Search for the cell housing the specified text and yield its [X, Y] center coordinate. 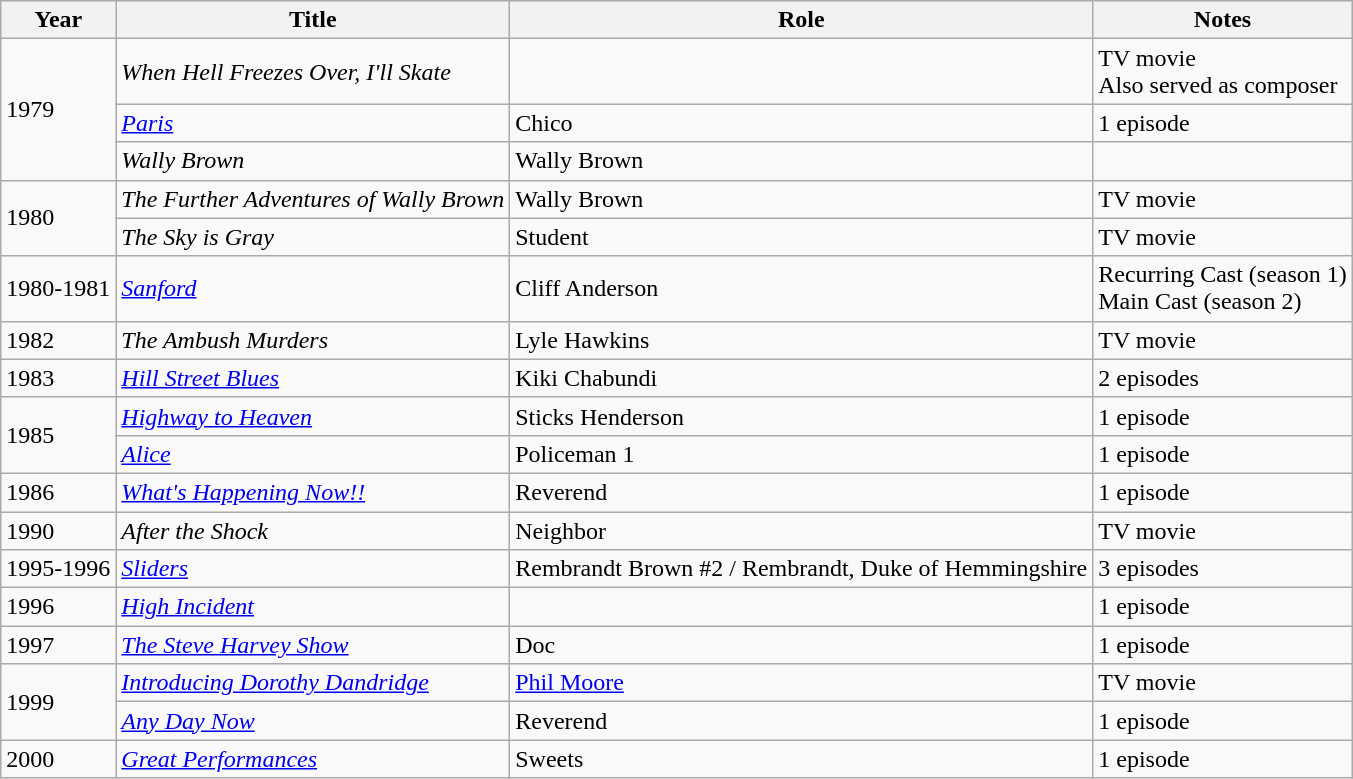
Paris [313, 123]
Sliders [313, 569]
1980 [58, 218]
After the Shock [313, 531]
1996 [58, 607]
Recurring Cast (season 1)Main Cast (season 2) [1223, 288]
Introducing Dorothy Dandridge [313, 683]
Cliff Anderson [802, 288]
When Hell Freezes Over, I'll Skate [313, 72]
Phil Moore [802, 683]
Notes [1223, 20]
Rembrandt Brown #2 / Rembrandt, Duke of Hemmingshire [802, 569]
1990 [58, 531]
Student [802, 237]
3 episodes [1223, 569]
High Incident [313, 607]
Sanford [313, 288]
Great Performances [313, 759]
1995-1996 [58, 569]
Title [313, 20]
1985 [58, 435]
Chico [802, 123]
The Ambush Murders [313, 340]
Sweets [802, 759]
What's Happening Now!! [313, 492]
1997 [58, 645]
Any Day Now [313, 721]
The Sky is Gray [313, 237]
Neighbor [802, 531]
Highway to Heaven [313, 416]
Policeman 1 [802, 454]
Role [802, 20]
TV movieAlso served as composer [1223, 72]
Alice [313, 454]
2 episodes [1223, 378]
Sticks Henderson [802, 416]
1979 [58, 110]
Doc [802, 645]
1999 [58, 702]
2000 [58, 759]
The Steve Harvey Show [313, 645]
The Further Adventures of Wally Brown [313, 199]
Lyle Hawkins [802, 340]
1982 [58, 340]
Kiki Chabundi [802, 378]
Year [58, 20]
Hill Street Blues [313, 378]
1983 [58, 378]
1980-1981 [58, 288]
1986 [58, 492]
